From the cell containing the given text, extract its center point as [x, y] coordinate. 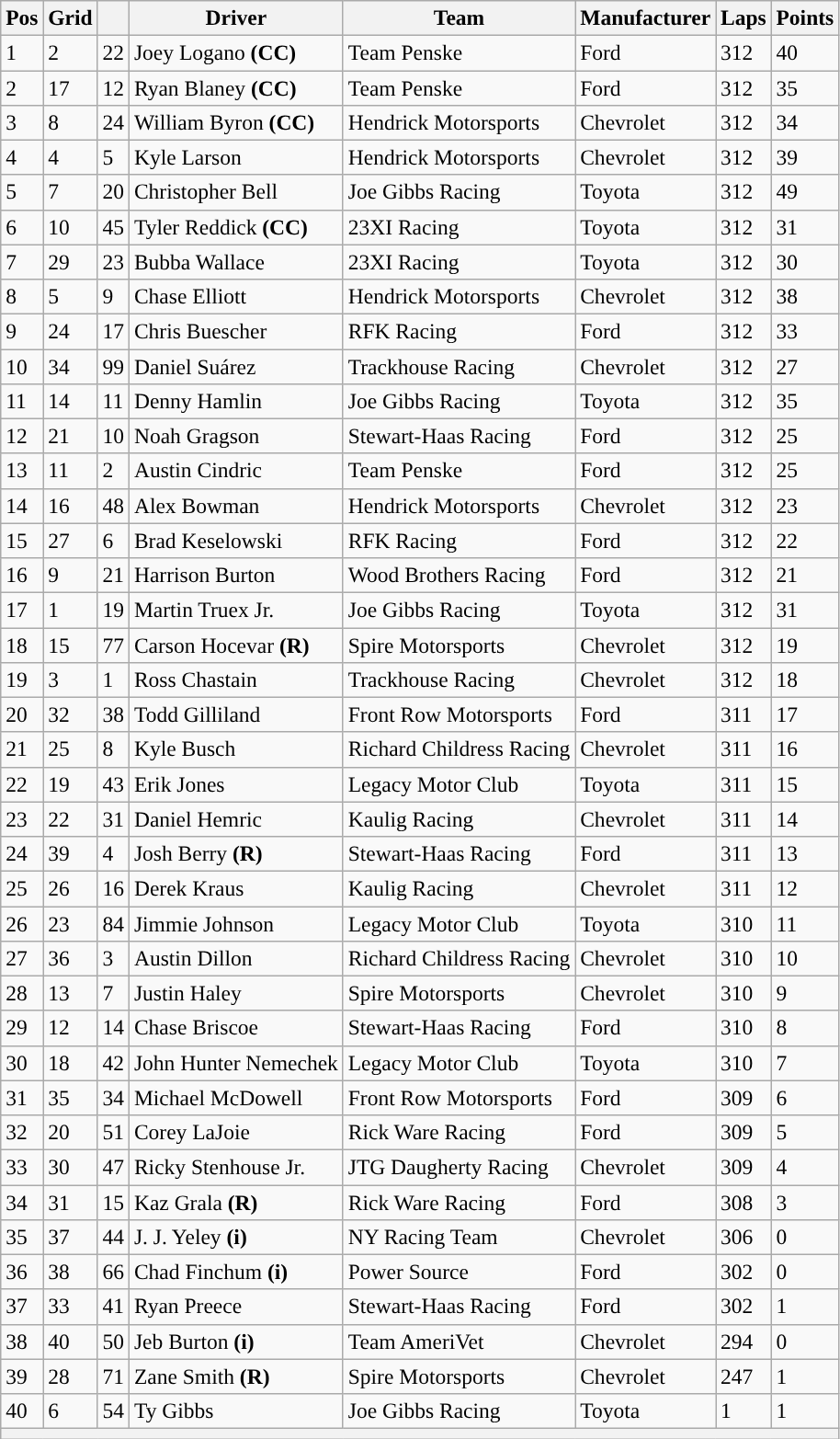
Bubba Wallace [235, 262]
Chad Finchum (i) [235, 1272]
49 [805, 192]
Ryan Preece [235, 1307]
Grid [70, 17]
Martin Truex Jr. [235, 610]
Team AmeriVet [459, 1342]
Pos [22, 17]
247 [744, 1376]
John Hunter Nemechek [235, 1063]
Manufacturer [645, 17]
NY Racing Team [459, 1237]
Denny Hamlin [235, 401]
Kyle Larson [235, 157]
William Byron (CC) [235, 122]
Ricky Stenhouse Jr. [235, 1167]
Team [459, 17]
77 [113, 645]
Christopher Bell [235, 192]
J. J. Yeley (i) [235, 1237]
Michael McDowell [235, 1098]
42 [113, 1063]
41 [113, 1307]
Ryan Blaney (CC) [235, 87]
Austin Cindric [235, 471]
Chris Buescher [235, 331]
Daniel Hemric [235, 819]
43 [113, 784]
Harrison Burton [235, 575]
Ross Chastain [235, 680]
Justin Haley [235, 993]
Noah Gragson [235, 436]
308 [744, 1202]
44 [113, 1237]
Chase Briscoe [235, 1028]
Wood Brothers Racing [459, 575]
Alex Bowman [235, 506]
Kyle Busch [235, 749]
Todd Gilliland [235, 714]
Jimmie Johnson [235, 923]
99 [113, 366]
Austin Dillon [235, 958]
Zane Smith (R) [235, 1376]
294 [744, 1342]
306 [744, 1237]
Joey Logano (CC) [235, 52]
Carson Hocevar (R) [235, 645]
54 [113, 1410]
Laps [744, 17]
Jeb Burton (i) [235, 1342]
Kaz Grala (R) [235, 1202]
Brad Keselowski [235, 541]
45 [113, 227]
84 [113, 923]
51 [113, 1132]
Derek Kraus [235, 888]
Erik Jones [235, 784]
Driver [235, 17]
Chase Elliott [235, 296]
Ty Gibbs [235, 1410]
Daniel Suárez [235, 366]
Josh Berry (R) [235, 853]
50 [113, 1342]
Points [805, 17]
Tyler Reddick (CC) [235, 227]
JTG Daugherty Racing [459, 1167]
48 [113, 506]
Power Source [459, 1272]
Corey LaJoie [235, 1132]
66 [113, 1272]
47 [113, 1167]
71 [113, 1376]
